Return the [X, Y] coordinate for the center point of the cell that contains the specified text.  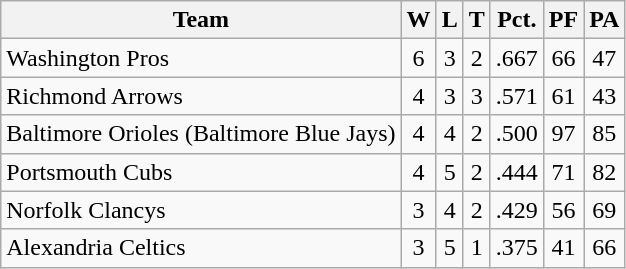
.444 [516, 172]
71 [563, 172]
43 [604, 96]
.667 [516, 58]
.375 [516, 248]
Baltimore Orioles (Baltimore Blue Jays) [201, 134]
T [476, 20]
1 [476, 248]
56 [563, 210]
97 [563, 134]
.571 [516, 96]
47 [604, 58]
Richmond Arrows [201, 96]
Portsmouth Cubs [201, 172]
Team [201, 20]
61 [563, 96]
69 [604, 210]
Washington Pros [201, 58]
PA [604, 20]
L [450, 20]
6 [418, 58]
Alexandria Celtics [201, 248]
PF [563, 20]
85 [604, 134]
.429 [516, 210]
41 [563, 248]
W [418, 20]
.500 [516, 134]
Norfolk Clancys [201, 210]
82 [604, 172]
Pct. [516, 20]
